Find where the given text appears and provide that cell's center as (X, Y) coordinate. 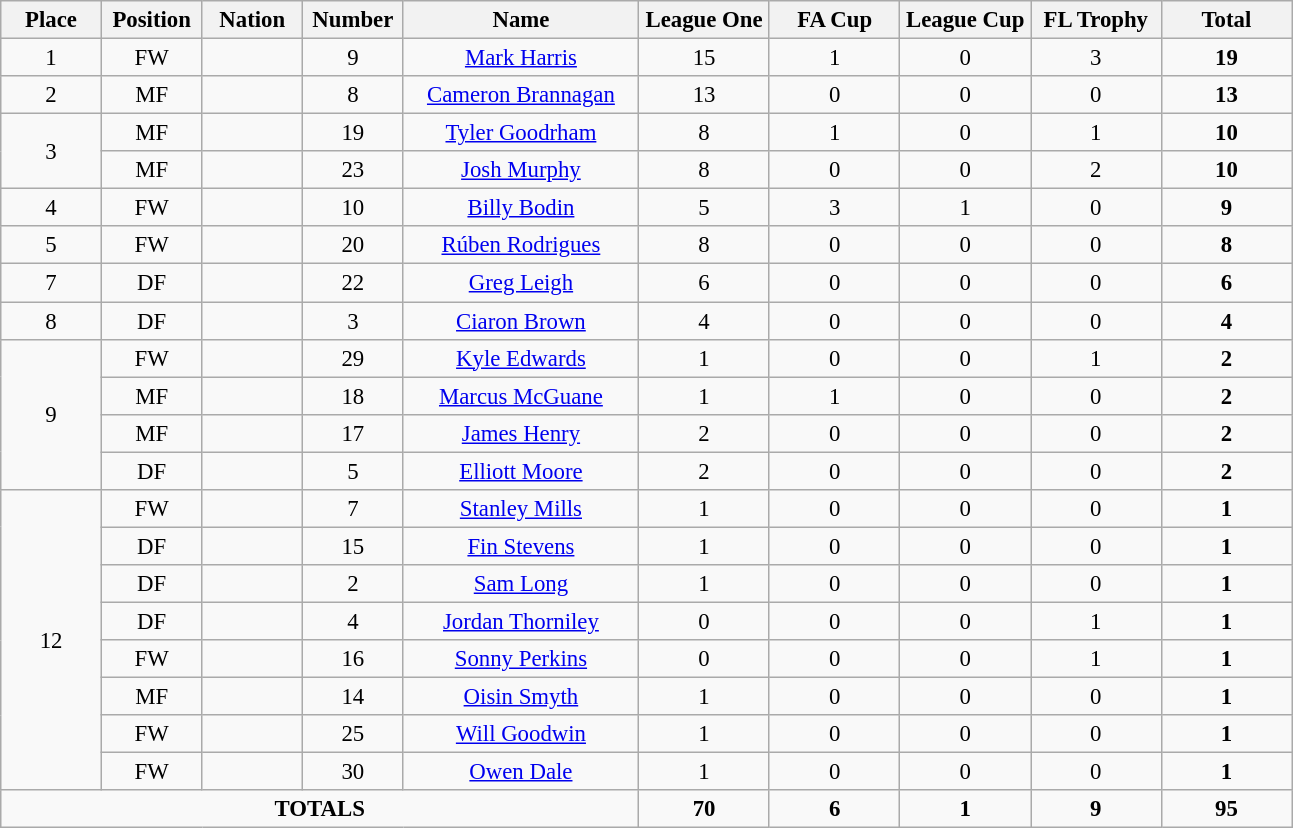
25 (354, 734)
Nation (252, 20)
22 (354, 283)
Marcus McGuane (521, 396)
Rúben Rodrigues (521, 245)
Jordan Thorniley (521, 621)
League One (704, 20)
Mark Harris (521, 58)
Josh Murphy (521, 170)
Owen Dale (521, 772)
Number (354, 20)
Place (52, 20)
14 (354, 697)
16 (354, 659)
Will Goodwin (521, 734)
95 (1226, 809)
30 (354, 772)
29 (354, 358)
23 (354, 170)
Kyle Edwards (521, 358)
Greg Leigh (521, 283)
Elliott Moore (521, 471)
Fin Stevens (521, 546)
FA Cup (834, 20)
Stanley Mills (521, 509)
17 (354, 433)
League Cup (966, 20)
18 (354, 396)
20 (354, 245)
Ciaron Brown (521, 321)
FL Trophy (1096, 20)
Sonny Perkins (521, 659)
Tyler Goodrham (521, 133)
70 (704, 809)
Cameron Brannagan (521, 95)
Total (1226, 20)
Sam Long (521, 584)
12 (52, 640)
Oisin Smyth (521, 697)
James Henry (521, 433)
Billy Bodin (521, 208)
Name (521, 20)
Position (152, 20)
TOTALS (320, 809)
